Output the [X, Y] coordinate of the center of the cell containing the given text.  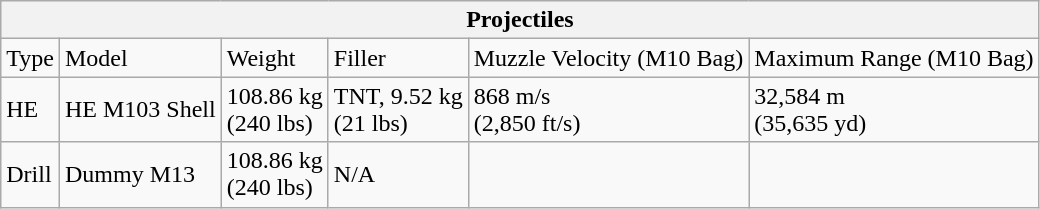
Muzzle Velocity (M10 Bag) [608, 58]
Maximum Range (M10 Bag) [894, 58]
32,584 m(35,635 yd) [894, 110]
Weight [274, 58]
Dummy M13 [140, 174]
Type [30, 58]
TNT, 9.52 kg(21 lbs) [398, 110]
HE [30, 110]
Model [140, 58]
Filler [398, 58]
HE M103 Shell [140, 110]
N/A [398, 174]
Projectiles [520, 20]
868 m/s(2,850 ft/s) [608, 110]
Drill [30, 174]
